Search for the cell housing the specified text and yield its (x, y) center coordinate. 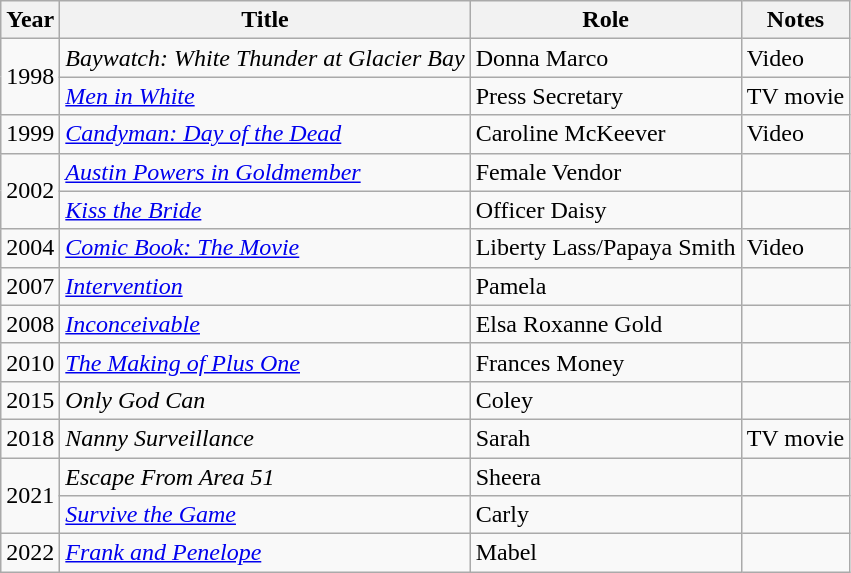
Only God Can (265, 400)
1998 (30, 77)
2022 (30, 553)
Candyman: Day of the Dead (265, 134)
The Making of Plus One (265, 362)
Kiss the Bride (265, 210)
Role (606, 20)
Inconceivable (265, 324)
Year (30, 20)
2015 (30, 400)
Men in White (265, 96)
Coley (606, 400)
Officer Daisy (606, 210)
1999 (30, 134)
Nanny Surveillance (265, 438)
2018 (30, 438)
Pamela (606, 286)
Mabel (606, 553)
2010 (30, 362)
Intervention (265, 286)
Donna Marco (606, 58)
2004 (30, 248)
Frank and Penelope (265, 553)
Sarah (606, 438)
Elsa Roxanne Gold (606, 324)
Caroline McKeever (606, 134)
Austin Powers in Goldmember (265, 172)
Carly (606, 515)
Title (265, 20)
Female Vendor (606, 172)
2007 (30, 286)
Baywatch: White Thunder at Glacier Bay (265, 58)
Frances Money (606, 362)
Press Secretary (606, 96)
2008 (30, 324)
2021 (30, 496)
2002 (30, 191)
Escape From Area 51 (265, 477)
Comic Book: The Movie (265, 248)
Survive the Game (265, 515)
Sheera (606, 477)
Notes (796, 20)
Liberty Lass/Papaya Smith (606, 248)
